Extract the [X, Y] coordinate from the center of the cell holding the provided text.  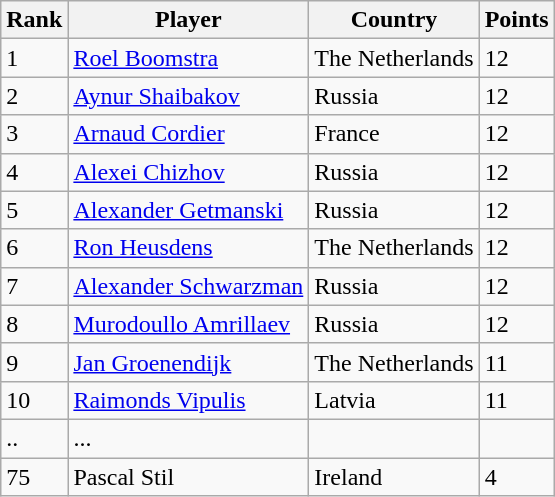
75 [34, 477]
Pascal Stil [188, 477]
2 [34, 96]
.. [34, 438]
Murodoullo Amrillaev [188, 324]
7 [34, 286]
Raimonds Vipulis [188, 400]
1 [34, 58]
Rank [34, 20]
Arnaud Cordier [188, 134]
Country [394, 20]
8 [34, 324]
9 [34, 362]
France [394, 134]
5 [34, 210]
Alexander Schwarzman [188, 286]
Ron Heusdens [188, 248]
Latvia [394, 400]
Points [516, 20]
Ireland [394, 477]
Roel Boomstra [188, 58]
Player [188, 20]
6 [34, 248]
3 [34, 134]
Jan Groenendijk [188, 362]
Aynur Shaibakov [188, 96]
... [188, 438]
Alexei Chizhov [188, 172]
Alexander Getmanski [188, 210]
10 [34, 400]
